Provide the [X, Y] coordinate of the cell's center where the given text is located.  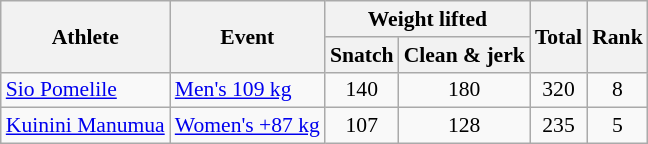
Total [558, 36]
Rank [618, 36]
Event [248, 36]
140 [362, 90]
8 [618, 90]
320 [558, 90]
Weight lifted [428, 19]
235 [558, 126]
Men's 109 kg [248, 90]
5 [618, 126]
180 [464, 90]
Sio Pomelile [86, 90]
Snatch [362, 55]
Women's +87 kg [248, 126]
107 [362, 126]
128 [464, 126]
Kuinini Manumua [86, 126]
Clean & jerk [464, 55]
Athlete [86, 36]
